Detect which cell encompasses the target text, then output its [X, Y] center coordinate. 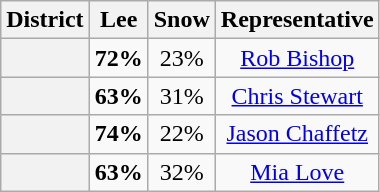
72% [118, 58]
31% [182, 96]
District [45, 20]
Chris Stewart [297, 96]
Rob Bishop [297, 58]
32% [182, 172]
Jason Chaffetz [297, 134]
Lee [118, 20]
22% [182, 134]
Snow [182, 20]
Mia Love [297, 172]
23% [182, 58]
Representative [297, 20]
74% [118, 134]
